Extract the [x, y] coordinate from the center of the cell holding the provided text.  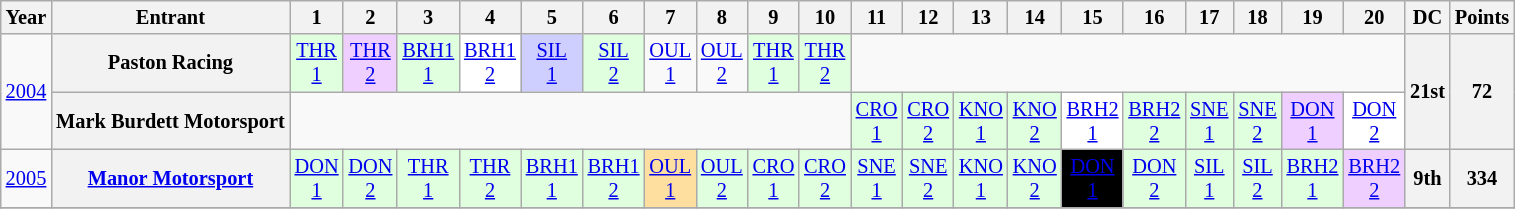
17 [1209, 17]
10 [825, 17]
2 [370, 17]
2004 [26, 92]
15 [1093, 17]
16 [1154, 17]
20 [1374, 17]
Points [1482, 17]
5 [552, 17]
334 [1482, 178]
Manor Motorsport [170, 178]
1 [317, 17]
14 [1035, 17]
19 [1313, 17]
12 [928, 17]
2005 [26, 178]
72 [1482, 92]
Mark Burdett Motorsport [170, 121]
9th [1428, 178]
6 [614, 17]
3 [428, 17]
7 [670, 17]
11 [877, 17]
4 [490, 17]
Paston Racing [170, 63]
13 [981, 17]
21st [1428, 92]
18 [1257, 17]
9 [774, 17]
8 [722, 17]
DC [1428, 17]
Year [26, 17]
Entrant [170, 17]
